Pinpoint the cell where the given text exists, returning its (x, y) midpoint coordinate. 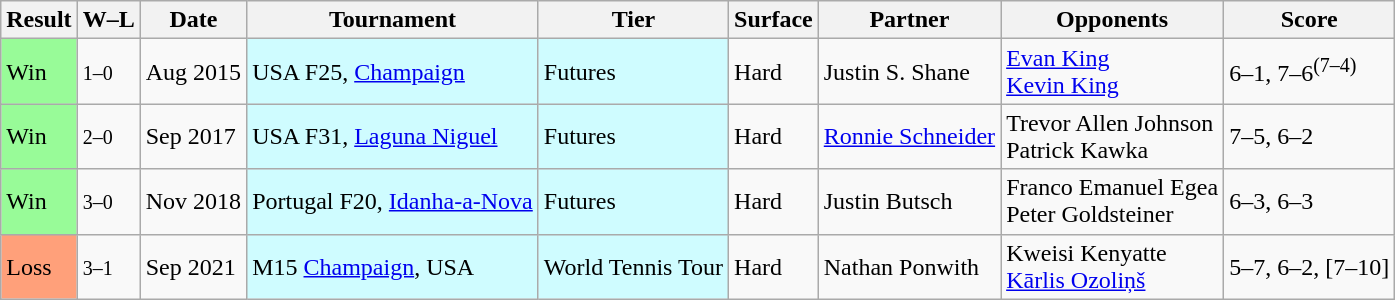
Tournament (393, 20)
Sep 2017 (193, 136)
Aug 2015 (193, 72)
Evan King Kevin King (1112, 72)
6–1, 7–6(7–4) (1310, 72)
5–7, 6–2, [7–10] (1310, 266)
6–3, 6–3 (1310, 202)
2–0 (108, 136)
Opponents (1112, 20)
M15 Champaign, USA (393, 266)
Trevor Allen Johnson Patrick Kawka (1112, 136)
3–1 (108, 266)
Ronnie Schneider (909, 136)
W–L (108, 20)
Franco Emanuel Egea Peter Goldsteiner (1112, 202)
World Tennis Tour (633, 266)
USA F25, Champaign (393, 72)
Partner (909, 20)
Loss (39, 266)
Result (39, 20)
Nov 2018 (193, 202)
Justin Butsch (909, 202)
7–5, 6–2 (1310, 136)
Date (193, 20)
Portugal F20, Idanha-a-Nova (393, 202)
USA F31, Laguna Niguel (393, 136)
1–0 (108, 72)
Justin S. Shane (909, 72)
3–0 (108, 202)
Kweisi Kenyatte Kārlis Ozoliņš (1112, 266)
Surface (774, 20)
Nathan Ponwith (909, 266)
Sep 2021 (193, 266)
Score (1310, 20)
Tier (633, 20)
